Identify which cell holds the provided text, then report its (x, y) central coordinate. 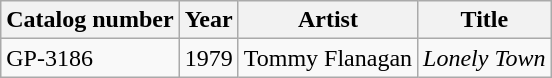
Year (208, 20)
Catalog number (90, 20)
GP-3186 (90, 58)
Title (485, 20)
Lonely Town (485, 58)
Tommy Flanagan (328, 58)
1979 (208, 58)
Artist (328, 20)
